Return (x, y) of the center of cell containing provided text 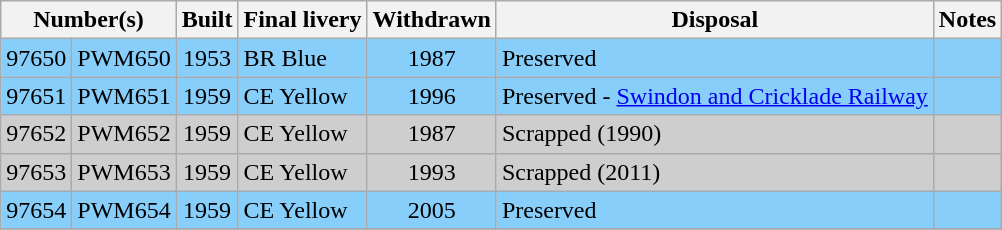
PWM653 (124, 172)
Notes (967, 20)
Scrapped (1990) (714, 134)
97653 (36, 172)
1953 (207, 58)
2005 (432, 210)
Withdrawn (432, 20)
PWM652 (124, 134)
97651 (36, 96)
Scrapped (2011) (714, 172)
97652 (36, 134)
Built (207, 20)
Preserved - Swindon and Cricklade Railway (714, 96)
Final livery (302, 20)
Number(s) (88, 20)
Disposal (714, 20)
PWM650 (124, 58)
PWM651 (124, 96)
97650 (36, 58)
PWM654 (124, 210)
97654 (36, 210)
1993 (432, 172)
1996 (432, 96)
BR Blue (302, 58)
